From the cell containing the given text, extract its center point as [X, Y] coordinate. 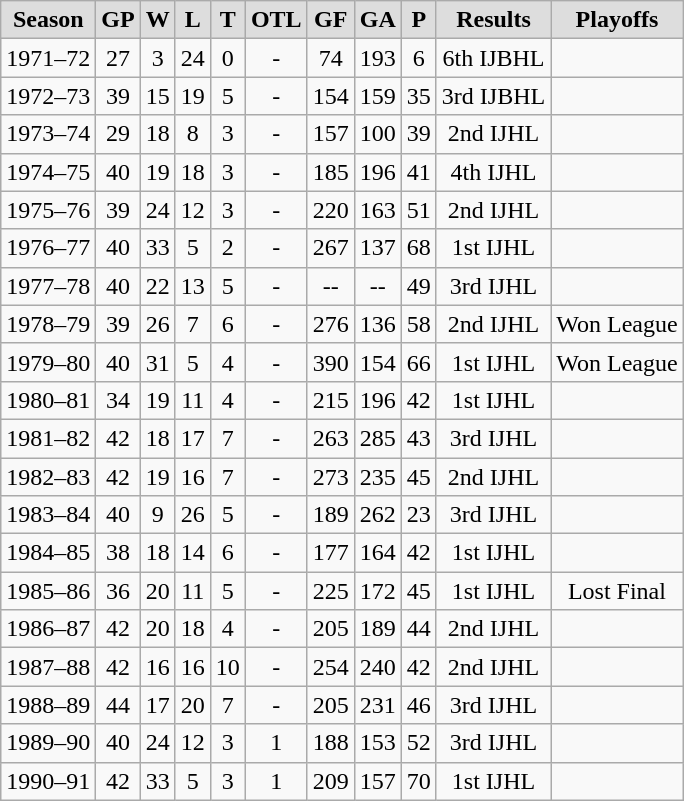
185 [330, 172]
13 [192, 286]
240 [378, 667]
235 [378, 477]
254 [330, 667]
267 [330, 248]
38 [118, 553]
51 [418, 210]
1974–75 [48, 172]
215 [330, 400]
136 [378, 324]
36 [118, 591]
GP [118, 20]
31 [158, 362]
23 [418, 515]
225 [330, 591]
34 [118, 400]
W [158, 20]
29 [118, 134]
177 [330, 553]
1977–78 [48, 286]
58 [418, 324]
GA [378, 20]
1990–91 [48, 781]
1975–76 [48, 210]
15 [158, 96]
P [418, 20]
100 [378, 134]
231 [378, 705]
49 [418, 286]
Results [493, 20]
1985–86 [48, 591]
1979–80 [48, 362]
14 [192, 553]
1978–79 [48, 324]
1987–88 [48, 667]
3rd IJBHL [493, 96]
1982–83 [48, 477]
1989–90 [48, 743]
L [192, 20]
T [228, 20]
Lost Final [617, 591]
1981–82 [48, 438]
Season [48, 20]
159 [378, 96]
1971–72 [48, 58]
6th IJBHL [493, 58]
10 [228, 667]
70 [418, 781]
9 [158, 515]
52 [418, 743]
1973–74 [48, 134]
74 [330, 58]
41 [418, 172]
46 [418, 705]
66 [418, 362]
GF [330, 20]
1986–87 [48, 629]
27 [118, 58]
276 [330, 324]
193 [378, 58]
220 [330, 210]
1980–81 [48, 400]
1972–73 [48, 96]
209 [330, 781]
262 [378, 515]
4th IJHL [493, 172]
153 [378, 743]
1988–89 [48, 705]
390 [330, 362]
8 [192, 134]
43 [418, 438]
163 [378, 210]
285 [378, 438]
172 [378, 591]
0 [228, 58]
2 [228, 248]
1983–84 [48, 515]
22 [158, 286]
Playoffs [617, 20]
188 [330, 743]
1976–77 [48, 248]
137 [378, 248]
68 [418, 248]
OTL [276, 20]
1984–85 [48, 553]
263 [330, 438]
164 [378, 553]
35 [418, 96]
273 [330, 477]
